Find where the given text appears and provide that cell's center as [x, y] coordinate. 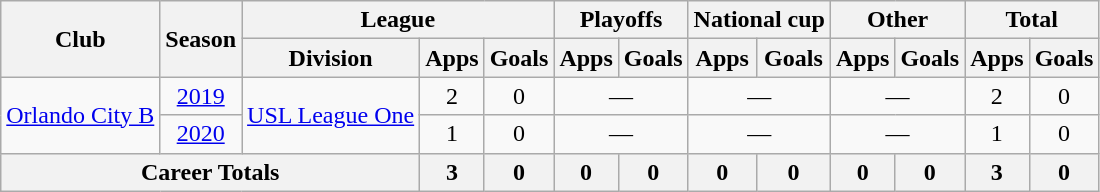
USL League One [331, 115]
Other [897, 20]
National cup [759, 20]
2020 [201, 134]
Playoffs [621, 20]
Division [331, 58]
2019 [201, 96]
Season [201, 39]
Total [1032, 20]
Orlando City B [80, 115]
League [398, 20]
Career Totals [210, 172]
Club [80, 39]
